For the text-containing cell, return its midpoint in [x, y] coordinate format. 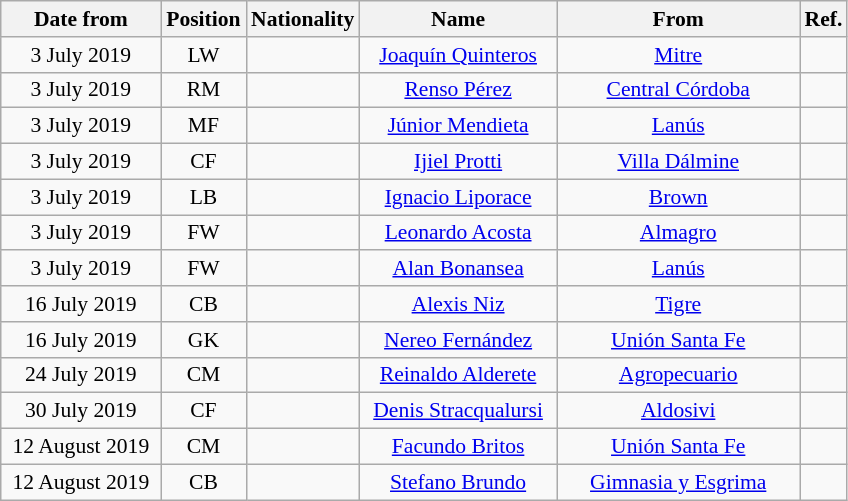
24 July 2019 [81, 375]
Gimnasia y Esgrima [678, 482]
Position [204, 19]
Ijiel Protti [458, 162]
Alexis Niz [458, 304]
LW [204, 55]
Agropecuario [678, 375]
Mitre [678, 55]
Leonardo Acosta [458, 233]
LB [204, 197]
From [678, 19]
Villa Dálmine [678, 162]
GK [204, 340]
Nationality [302, 19]
Date from [81, 19]
Aldosivi [678, 411]
Joaquín Quinteros [458, 55]
Ref. [824, 19]
Brown [678, 197]
30 July 2019 [81, 411]
MF [204, 126]
Júnior Mendieta [458, 126]
Tigre [678, 304]
Ignacio Liporace [458, 197]
Almagro [678, 233]
Reinaldo Alderete [458, 375]
RM [204, 90]
Stefano Brundo [458, 482]
Name [458, 19]
Nereo Fernández [458, 340]
Denis Stracqualursi [458, 411]
Renso Pérez [458, 90]
Alan Bonansea [458, 269]
Central Córdoba [678, 90]
Facundo Britos [458, 447]
